Pinpoint the cell where the given text exists, returning its (x, y) midpoint coordinate. 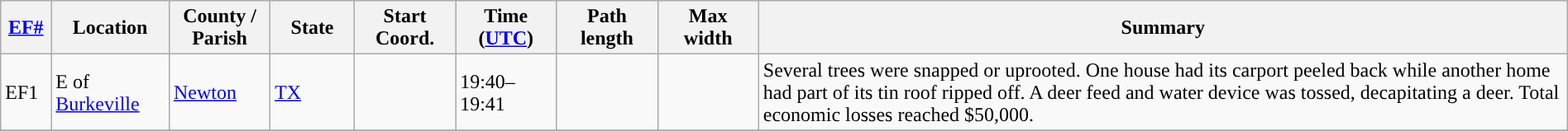
E of Burkeville (111, 92)
Newton (219, 92)
EF# (26, 28)
State (313, 28)
Max width (708, 28)
Summary (1163, 28)
Start Coord. (404, 28)
Time (UTC) (506, 28)
County / Parish (219, 28)
Path length (607, 28)
EF1 (26, 92)
Location (111, 28)
TX (313, 92)
19:40–19:41 (506, 92)
